Return the [x, y] coordinate for the center point of the cell that contains the specified text.  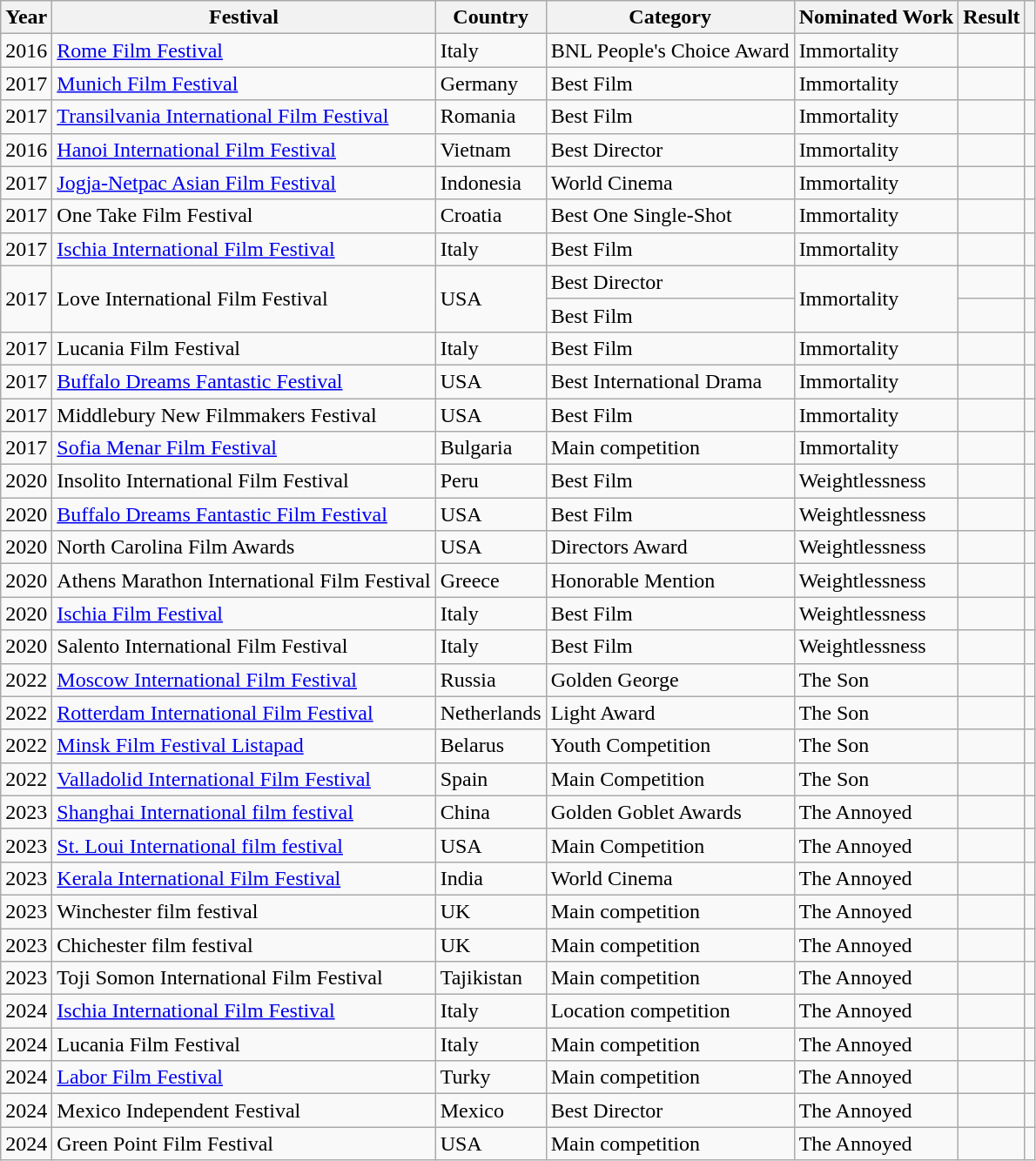
Turky [491, 1077]
Nominated Work [876, 17]
Directors Award [670, 547]
Toji Somon International Film Festival [244, 978]
Romania [491, 117]
Middlebury New Filmmakers Festival [244, 415]
Green Point Film Festival [244, 1144]
Chichester film festival [244, 944]
Sofia Menar Film Festival [244, 448]
Hanoi International Film Festival [244, 150]
Category [670, 17]
Jogja-Netpac Asian Film Festival [244, 183]
Bulgaria [491, 448]
Transilvania International Film Festival [244, 117]
India [491, 878]
Salento International Film Festival [244, 647]
Spain [491, 779]
Indonesia [491, 183]
Year [26, 17]
Croatia [491, 216]
Best One Single-Shot [670, 216]
Love International Film Festival [244, 299]
Greece [491, 580]
Netherlands [491, 713]
One Take Film Festival [244, 216]
Golden Goblet Awards [670, 812]
Festival [244, 17]
North Carolina Film Awards [244, 547]
Country [491, 17]
Minsk Film Festival Listapad [244, 746]
Rotterdam International Film Festival [244, 713]
Moscow International Film Festival [244, 680]
Kerala International Film Festival [244, 878]
Light Award [670, 713]
Mexico [491, 1111]
China [491, 812]
Insolito International Film Festival [244, 481]
Vietnam [491, 150]
Mexico Independent Festival [244, 1111]
Result [992, 17]
Golden George [670, 680]
Peru [491, 481]
Shanghai International film festival [244, 812]
Russia [491, 680]
Athens Marathon International Film Festival [244, 580]
Belarus [491, 746]
Honorable Mention [670, 580]
Rome Film Festival [244, 50]
St. Loui International film festival [244, 845]
Munich Film Festival [244, 84]
Tajikistan [491, 978]
Buffalo Dreams Fantastic Festival [244, 381]
BNL People's Choice Award [670, 50]
Winchester film festival [244, 911]
Buffalo Dreams Fantastic Film Festival [244, 514]
Germany [491, 84]
Labor Film Festival [244, 1077]
Youth Competition [670, 746]
Valladolid International Film Festival [244, 779]
Best International Drama [670, 381]
Ischia Film Festival [244, 614]
Location competition [670, 1011]
